Scan for the cell matching the given text and deliver its (x, y) coordinate at center. 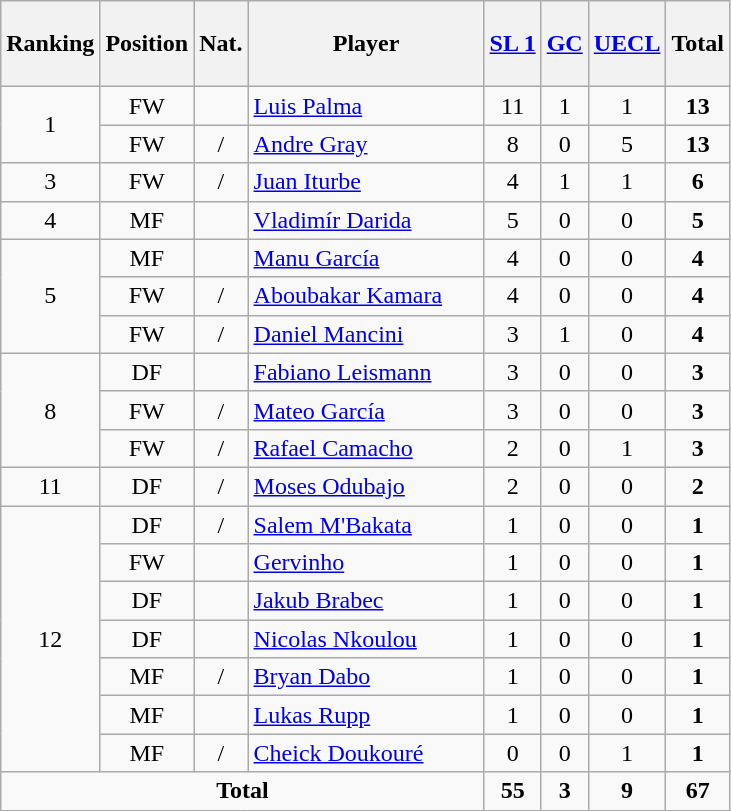
Vladimír Darida (366, 220)
Manu García (366, 258)
Juan Iturbe (366, 182)
6 (698, 182)
Mateo García (366, 410)
Daniel Mancini (366, 334)
Andre Gray (366, 144)
12 (50, 639)
Salem M'Bakata (366, 525)
UECL (627, 44)
Luis Palma (366, 106)
Nicolas Nkoulou (366, 639)
Aboubakar Kamara (366, 296)
Lukas Rupp (366, 715)
9 (627, 791)
Ranking (50, 44)
Player (366, 44)
Bryan Dabo (366, 677)
Nat. (221, 44)
Rafael Camacho (366, 448)
Moses Odubajo (366, 486)
Position (147, 44)
Cheick Doukouré (366, 753)
Fabiano Leismann (366, 372)
67 (698, 791)
SL 1 (512, 44)
Gervinho (366, 563)
55 (512, 791)
GC (564, 44)
Jakub Brabec (366, 601)
